Locate the cell with the specified text and output its (X, Y) center coordinate. 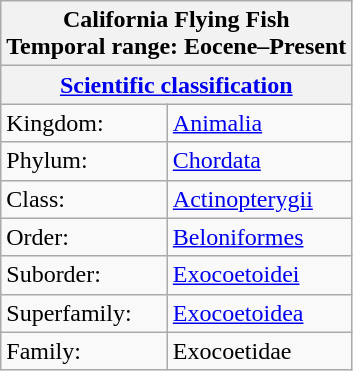
Beloniformes (259, 237)
Scientific classification (176, 85)
Exocoetoidei (259, 275)
California Flying FishTemporal range: Eocene–Present (176, 34)
Kingdom: (84, 123)
Chordata (259, 161)
Superfamily: (84, 313)
Class: (84, 199)
Suborder: (84, 275)
Family: (84, 351)
Actinopterygii (259, 199)
Exocoetidae (259, 351)
Phylum: (84, 161)
Order: (84, 237)
Exocoetoidea (259, 313)
Animalia (259, 123)
